Identify which cell holds the provided text, then report its (X, Y) central coordinate. 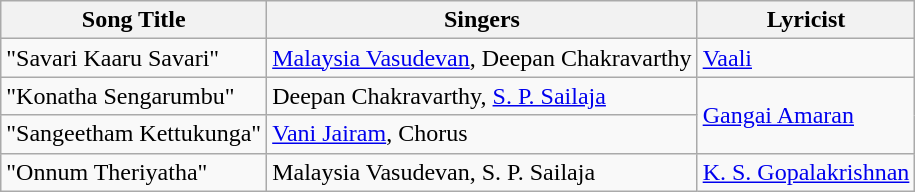
"Savari Kaaru Savari" (134, 58)
"Sangeetham Kettukunga" (134, 134)
Lyricist (806, 20)
Malaysia Vasudevan, Deepan Chakravarthy (482, 58)
Song Title (134, 20)
"Onnum Theriyatha" (134, 172)
Singers (482, 20)
Gangai Amaran (806, 115)
Deepan Chakravarthy, S. P. Sailaja (482, 96)
K. S. Gopalakrishnan (806, 172)
"Konatha Sengarumbu" (134, 96)
Malaysia Vasudevan, S. P. Sailaja (482, 172)
Vani Jairam, Chorus (482, 134)
Vaali (806, 58)
